Capture the cell that displays the provided text and extract its [x, y] central coordinate. 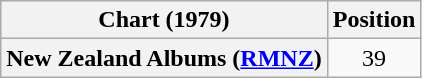
39 [374, 58]
New Zealand Albums (RMNZ) [164, 58]
Position [374, 20]
Chart (1979) [164, 20]
